Scan for the cell matching the given text and deliver its (x, y) coordinate at center. 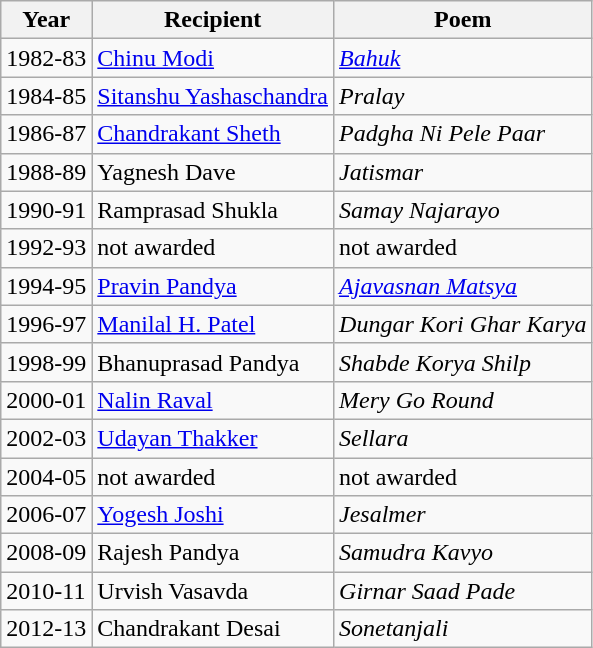
Manilal H. Patel (213, 324)
Rajesh Pandya (213, 553)
Sonetanjali (463, 629)
Shabde Korya Shilp (463, 362)
Sellara (463, 438)
Girnar Saad Pade (463, 591)
Yogesh Joshi (213, 515)
1994-95 (46, 286)
Mery Go Round (463, 400)
1996-97 (46, 324)
1984-85 (46, 96)
Chandrakant Desai (213, 629)
2006-07 (46, 515)
1986-87 (46, 134)
Samudra Kavyo (463, 553)
Sitanshu Yashaschandra (213, 96)
2008-09 (46, 553)
Chandrakant Sheth (213, 134)
Udayan Thakker (213, 438)
1998-99 (46, 362)
Recipient (213, 20)
Bahuk (463, 58)
1992-93 (46, 248)
Padgha Ni Pele Paar (463, 134)
Ramprasad Shukla (213, 210)
Chinu Modi (213, 58)
Samay Najarayo (463, 210)
Nalin Raval (213, 400)
Yagnesh Dave (213, 172)
1988-89 (46, 172)
Jesalmer (463, 515)
2010-11 (46, 591)
Year (46, 20)
Jatismar (463, 172)
1982-83 (46, 58)
Urvish Vasavda (213, 591)
1990-91 (46, 210)
Pravin Pandya (213, 286)
Ajavasnan Matsya (463, 286)
Poem (463, 20)
Bhanuprasad Pandya (213, 362)
2004-05 (46, 477)
Pralay (463, 96)
2012-13 (46, 629)
2000-01 (46, 400)
2002-03 (46, 438)
Dungar Kori Ghar Karya (463, 324)
